Determine the [x, y] coordinate at the center of the cell enclosing the given text.  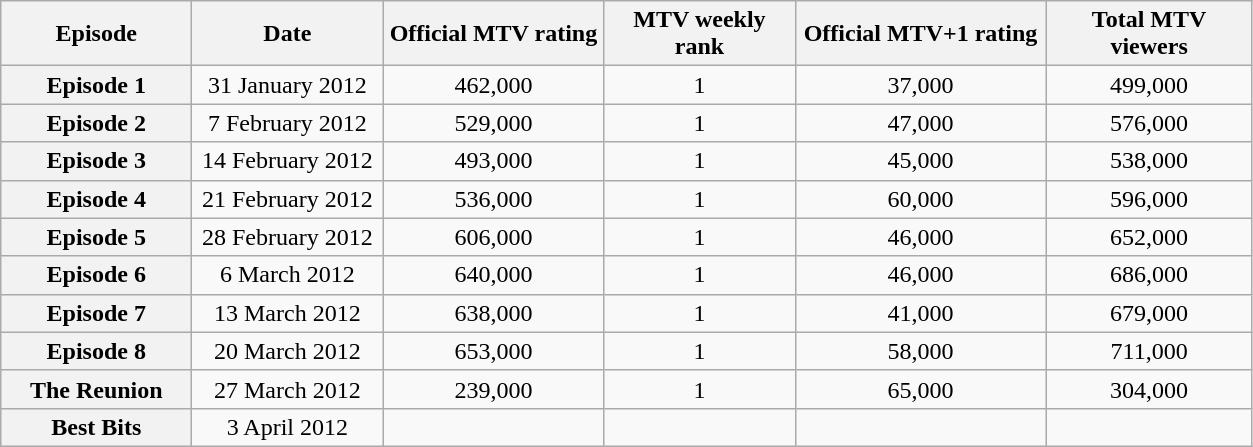
Episode 5 [96, 237]
606,000 [494, 237]
638,000 [494, 313]
Official MTV rating [494, 34]
640,000 [494, 275]
596,000 [1149, 199]
576,000 [1149, 123]
652,000 [1149, 237]
27 March 2012 [288, 389]
The Reunion [96, 389]
14 February 2012 [288, 161]
65,000 [920, 389]
Episode 4 [96, 199]
536,000 [494, 199]
Episode 2 [96, 123]
41,000 [920, 313]
MTV weekly rank [700, 34]
28 February 2012 [288, 237]
Episode 7 [96, 313]
Episode [96, 34]
653,000 [494, 351]
21 February 2012 [288, 199]
686,000 [1149, 275]
Episode 8 [96, 351]
304,000 [1149, 389]
58,000 [920, 351]
7 February 2012 [288, 123]
37,000 [920, 85]
499,000 [1149, 85]
Episode 6 [96, 275]
529,000 [494, 123]
Date [288, 34]
Episode 3 [96, 161]
3 April 2012 [288, 427]
239,000 [494, 389]
711,000 [1149, 351]
Total MTV viewers [1149, 34]
20 March 2012 [288, 351]
679,000 [1149, 313]
45,000 [920, 161]
Official MTV+1 rating [920, 34]
60,000 [920, 199]
462,000 [494, 85]
13 March 2012 [288, 313]
493,000 [494, 161]
31 January 2012 [288, 85]
Episode 1 [96, 85]
47,000 [920, 123]
Best Bits [96, 427]
6 March 2012 [288, 275]
538,000 [1149, 161]
